Determine the (X, Y) coordinate at the center of the cell enclosing the given text.  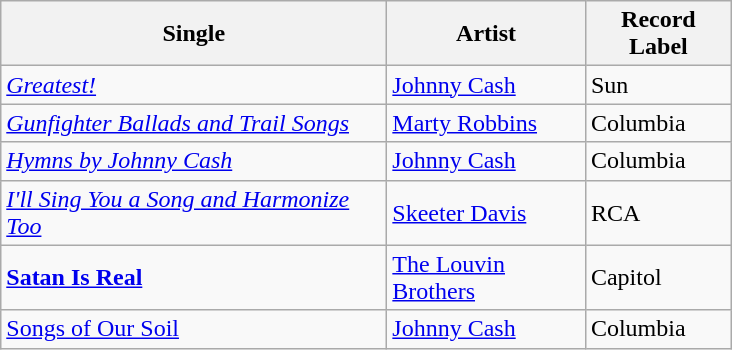
I'll Sing You a Song and Harmonize Too (194, 212)
RCA (658, 212)
Marty Robbins (486, 123)
Sun (658, 85)
Artist (486, 34)
Gunfighter Ballads and Trail Songs (194, 123)
Greatest! (194, 85)
Capitol (658, 278)
Record Label (658, 34)
Songs of Our Soil (194, 329)
The Louvin Brothers (486, 278)
Single (194, 34)
Satan Is Real (194, 278)
Skeeter Davis (486, 212)
Hymns by Johnny Cash (194, 161)
